Determine the (x, y) coordinate at the center of the cell enclosing the given text.  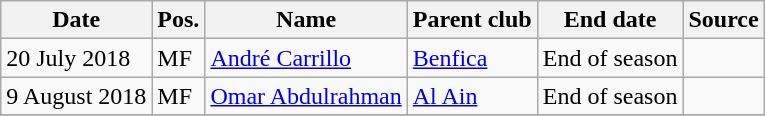
End date (610, 20)
20 July 2018 (76, 58)
Name (306, 20)
Date (76, 20)
Pos. (178, 20)
Benfica (472, 58)
Omar Abdulrahman (306, 96)
André Carrillo (306, 58)
Source (724, 20)
Al Ain (472, 96)
Parent club (472, 20)
9 August 2018 (76, 96)
